Pinpoint the cell where the given text exists, returning its [X, Y] midpoint coordinate. 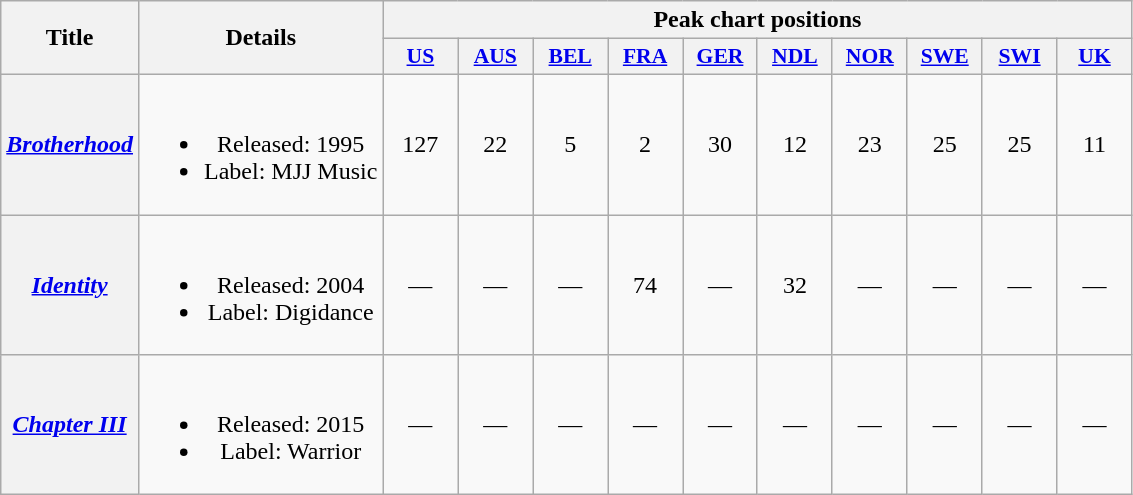
Details [261, 38]
BEL [570, 57]
Brotherhood [70, 144]
FRA [646, 57]
NOR [870, 57]
Peak chart positions [758, 20]
2 [646, 144]
AUS [496, 57]
NDL [794, 57]
Released: 1995Label: MJJ Music [261, 144]
Released: 2015Label: Warrior [261, 425]
5 [570, 144]
22 [496, 144]
30 [720, 144]
23 [870, 144]
74 [646, 284]
Released: 2004Label: Digidance [261, 284]
Title [70, 38]
11 [1094, 144]
Identity [70, 284]
SWI [1020, 57]
SWE [944, 57]
32 [794, 284]
US [420, 57]
127 [420, 144]
GER [720, 57]
UK [1094, 57]
12 [794, 144]
Chapter III [70, 425]
